For the text-containing cell, return its midpoint in [x, y] coordinate format. 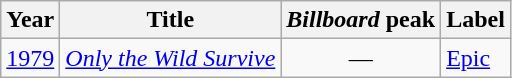
Label [476, 20]
Title [170, 20]
— [361, 58]
Year [30, 20]
Epic [476, 58]
Only the Wild Survive [170, 58]
Billboard peak [361, 20]
1979 [30, 58]
